For the text-containing cell, return its midpoint in [x, y] coordinate format. 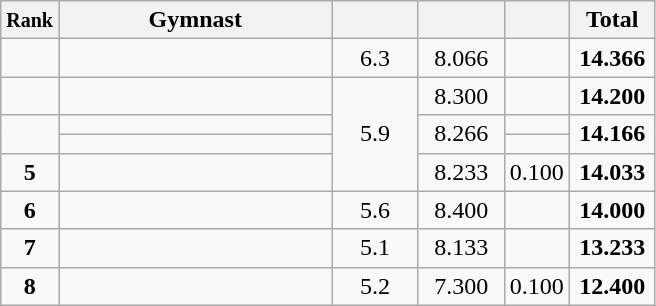
14.033 [612, 172]
8.266 [461, 134]
8 [30, 286]
6.3 [375, 58]
13.233 [612, 248]
14.166 [612, 134]
7.300 [461, 286]
6 [30, 210]
Gymnast [195, 20]
8.300 [461, 96]
Rank [30, 20]
7 [30, 248]
5.6 [375, 210]
8.400 [461, 210]
8.066 [461, 58]
8.233 [461, 172]
5.1 [375, 248]
5 [30, 172]
Total [612, 20]
14.000 [612, 210]
12.400 [612, 286]
5.9 [375, 134]
14.200 [612, 96]
14.366 [612, 58]
8.133 [461, 248]
5.2 [375, 286]
